From the cell containing the given text, extract its center point as (x, y) coordinate. 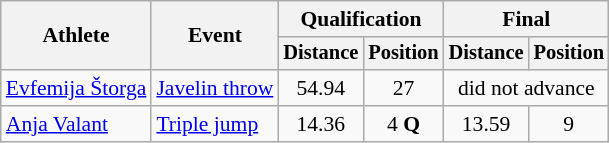
Triple jump (214, 124)
27 (403, 88)
54.94 (320, 88)
Athlete (76, 36)
14.36 (320, 124)
13.59 (486, 124)
Anja Valant (76, 124)
9 (569, 124)
Javelin throw (214, 88)
Final (526, 19)
Qualification (360, 19)
Evfemija Štorga (76, 88)
did not advance (526, 88)
4 Q (403, 124)
Event (214, 36)
